Detect which cell encompasses the target text, then output its [x, y] center coordinate. 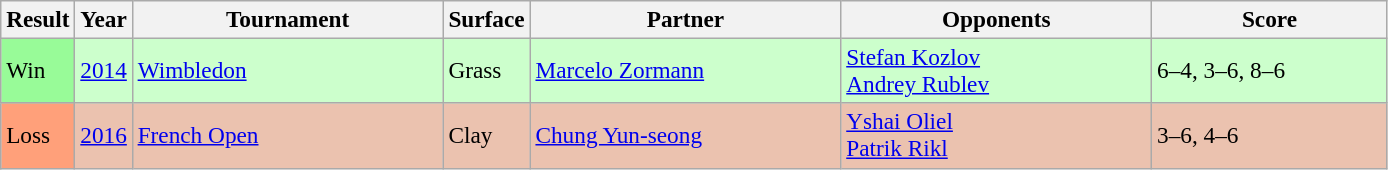
Partner [686, 19]
Year [104, 19]
Loss [38, 136]
Result [38, 19]
Tournament [288, 19]
Marcelo Zormann [686, 70]
6–4, 3–6, 8–6 [1270, 70]
2014 [104, 70]
Stefan Kozlov Andrey Rublev [996, 70]
Score [1270, 19]
Opponents [996, 19]
Surface [486, 19]
2016 [104, 136]
French Open [288, 136]
3–6, 4–6 [1270, 136]
Grass [486, 70]
Clay [486, 136]
Wimbledon [288, 70]
Win [38, 70]
Chung Yun-seong [686, 136]
Yshai Oliel Patrik Rikl [996, 136]
